Output the [X, Y] coordinate of the center of the cell containing the given text.  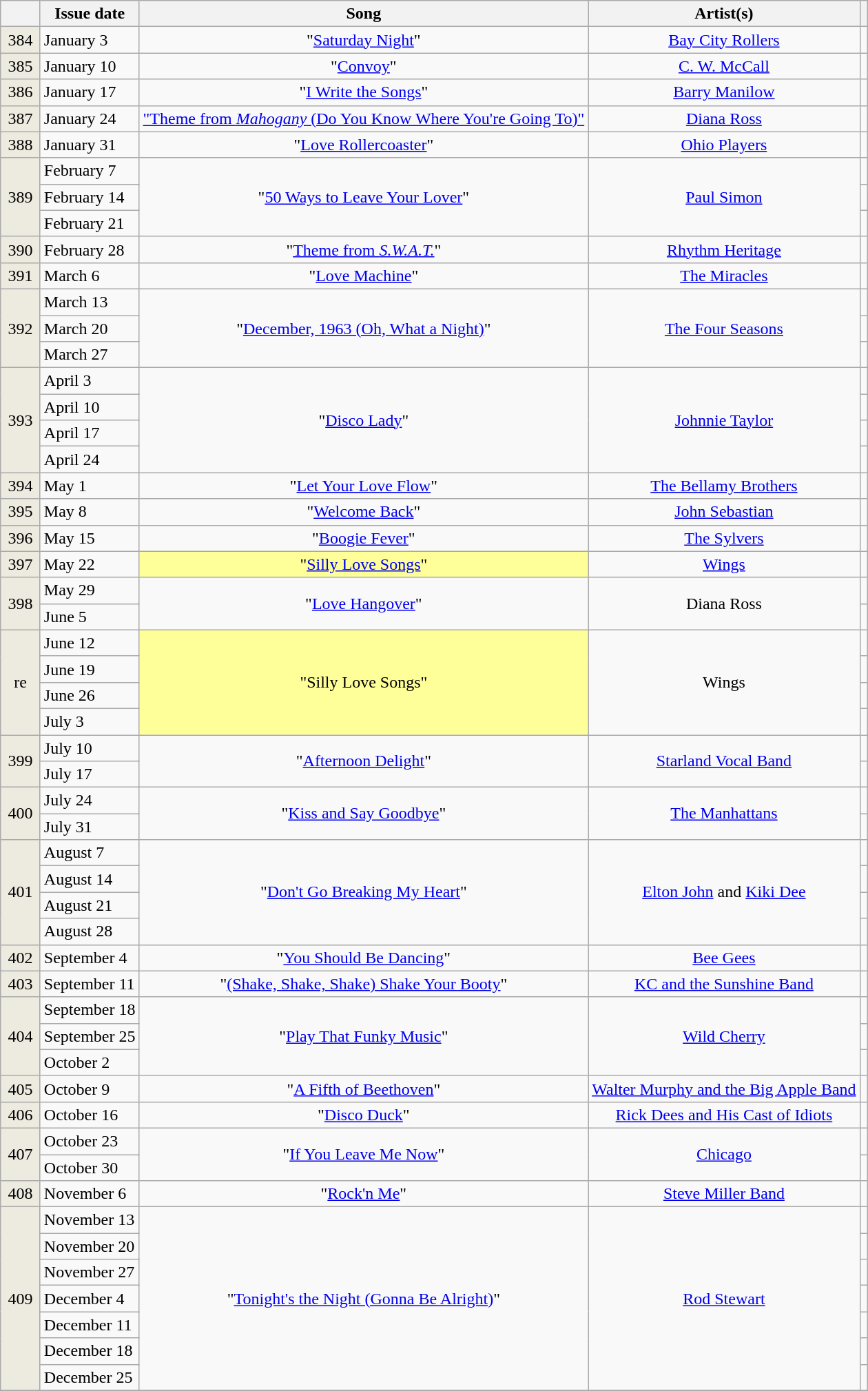
404 [21, 1036]
405 [21, 1089]
June 5 [90, 617]
October 30 [90, 1168]
May 1 [90, 486]
393 [21, 420]
"Saturday Night" [364, 40]
406 [21, 1115]
396 [21, 538]
August 7 [90, 853]
"Tonight's the Night (Gonna Be Alright)" [364, 1299]
Rod Stewart [724, 1299]
January 3 [90, 40]
July 24 [90, 801]
November 20 [90, 1246]
March 13 [90, 302]
386 [21, 92]
January 17 [90, 92]
October 23 [90, 1141]
"A Fifth of Beethoven" [364, 1089]
February 7 [90, 171]
August 28 [90, 931]
July 10 [90, 748]
399 [21, 761]
"Welcome Back" [364, 512]
C. W. McCall [724, 66]
December 4 [90, 1299]
The Miracles [724, 276]
"Theme from Mahogany (Do You Know Where You're Going To)" [364, 119]
Artist(s) [724, 14]
Chicago [724, 1154]
June 19 [90, 669]
"Play That Funky Music" [364, 1036]
April 10 [90, 407]
Steve Miller Band [724, 1194]
January 31 [90, 145]
October 16 [90, 1115]
"Love Machine" [364, 276]
Wild Cherry [724, 1036]
Rhythm Heritage [724, 249]
"Let Your Love Flow" [364, 486]
392 [21, 328]
"Rock'n Me" [364, 1194]
"Disco Lady" [364, 420]
387 [21, 119]
"(Shake, Shake, Shake) Shake Your Booty" [364, 984]
December 18 [90, 1351]
384 [21, 40]
KC and the Sunshine Band [724, 984]
400 [21, 814]
September 11 [90, 984]
re [21, 682]
June 26 [90, 695]
July 17 [90, 774]
The Sylvers [724, 538]
385 [21, 66]
"If You Leave Me Now" [364, 1154]
September 18 [90, 1010]
February 28 [90, 249]
June 12 [90, 643]
October 9 [90, 1089]
March 6 [90, 276]
409 [21, 1299]
397 [21, 564]
September 4 [90, 958]
Walter Murphy and the Big Apple Band [724, 1089]
398 [21, 604]
The Bellamy Brothers [724, 486]
"Love Hangover" [364, 604]
April 17 [90, 433]
January 24 [90, 119]
"Don't Go Breaking My Heart" [364, 892]
"50 Ways to Leave Your Lover" [364, 197]
403 [21, 984]
April 3 [90, 381]
August 21 [90, 905]
January 10 [90, 66]
Bay City Rollers [724, 40]
Elton John and Kiki Dee [724, 892]
389 [21, 197]
The Four Seasons [724, 328]
Ohio Players [724, 145]
408 [21, 1194]
"December, 1963 (Oh, What a Night)" [364, 328]
April 24 [90, 460]
391 [21, 276]
Barry Manilow [724, 92]
Johnnie Taylor [724, 420]
"You Should Be Dancing" [364, 958]
December 25 [90, 1377]
Paul Simon [724, 197]
407 [21, 1154]
Starland Vocal Band [724, 761]
"Disco Duck" [364, 1115]
The Manhattans [724, 814]
Bee Gees [724, 958]
Issue date [90, 14]
October 2 [90, 1062]
"Theme from S.W.A.T." [364, 249]
July 31 [90, 827]
John Sebastian [724, 512]
402 [21, 958]
July 3 [90, 721]
"Love Rollercoaster" [364, 145]
390 [21, 249]
August 14 [90, 879]
November 6 [90, 1194]
May 15 [90, 538]
March 27 [90, 355]
"Kiss and Say Goodbye" [364, 814]
May 29 [90, 590]
"Convoy" [364, 66]
March 20 [90, 329]
November 13 [90, 1220]
May 22 [90, 564]
May 8 [90, 512]
394 [21, 486]
388 [21, 145]
December 11 [90, 1325]
September 25 [90, 1036]
November 27 [90, 1272]
"I Write the Songs" [364, 92]
Rick Dees and His Cast of Idiots [724, 1115]
"Boogie Fever" [364, 538]
February 21 [90, 223]
401 [21, 892]
"Afternoon Delight" [364, 761]
Song [364, 14]
395 [21, 512]
February 14 [90, 197]
